Pinpoint the cell where the given text exists, returning its (x, y) midpoint coordinate. 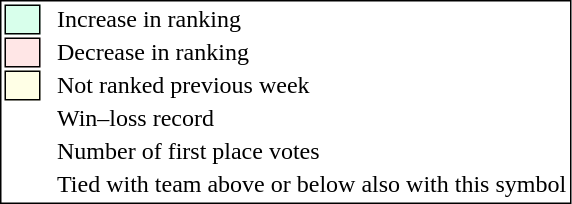
Tied with team above or below also with this symbol (312, 185)
Win–loss record (312, 119)
Number of first place votes (312, 151)
Decrease in ranking (312, 53)
Not ranked previous week (312, 85)
Increase in ranking (312, 19)
